Output the (x, y) coordinate of the center of the cell containing the given text.  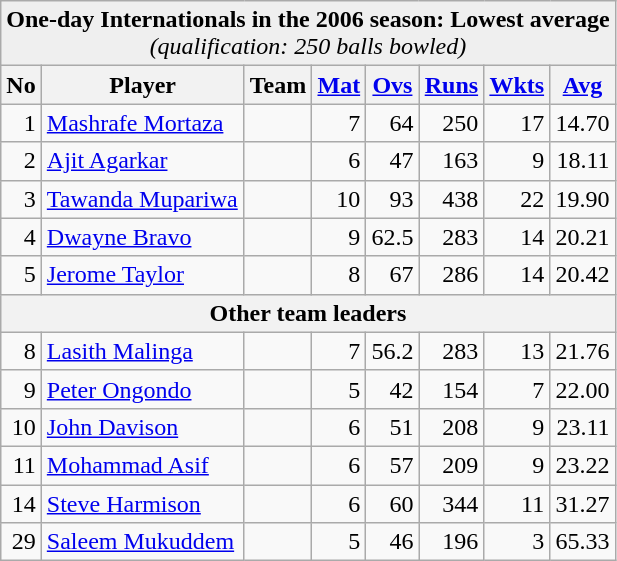
22.00 (582, 389)
Dwayne Bravo (142, 237)
67 (392, 275)
Steve Harmison (142, 503)
438 (452, 199)
250 (452, 123)
31.27 (582, 503)
Saleem Mukuddem (142, 542)
Avg (582, 85)
209 (452, 465)
Other team leaders (308, 313)
John Davison (142, 427)
154 (452, 389)
One-day Internationals in the 2006 season: Lowest average(qualification: 250 balls bowled) (308, 34)
Mashrafe Mortaza (142, 123)
14.70 (582, 123)
208 (452, 427)
1 (22, 123)
64 (392, 123)
17 (517, 123)
Tawanda Mupariwa (142, 199)
56.2 (392, 351)
60 (392, 503)
Team (278, 85)
286 (452, 275)
No (22, 85)
21.76 (582, 351)
2 (22, 161)
4 (22, 237)
344 (452, 503)
23.22 (582, 465)
Mat (339, 85)
20.21 (582, 237)
23.11 (582, 427)
22 (517, 199)
13 (517, 351)
196 (452, 542)
Jerome Taylor (142, 275)
57 (392, 465)
51 (392, 427)
46 (392, 542)
Wkts (517, 85)
47 (392, 161)
65.33 (582, 542)
29 (22, 542)
Player (142, 85)
Runs (452, 85)
62.5 (392, 237)
163 (452, 161)
Lasith Malinga (142, 351)
Peter Ongondo (142, 389)
42 (392, 389)
Ajit Agarkar (142, 161)
93 (392, 199)
19.90 (582, 199)
Ovs (392, 85)
20.42 (582, 275)
Mohammad Asif (142, 465)
18.11 (582, 161)
